Determine the [X, Y] coordinate at the center of the cell enclosing the given text.  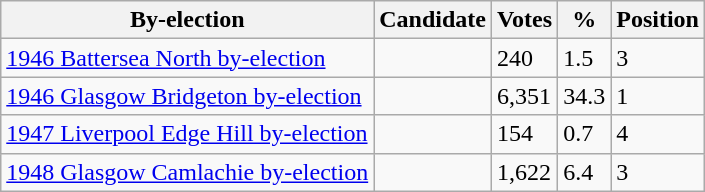
By-election [188, 20]
34.3 [584, 96]
1946 Glasgow Bridgeton by-election [188, 96]
1,622 [524, 172]
240 [524, 58]
6,351 [524, 96]
1946 Battersea North by-election [188, 58]
154 [524, 134]
% [584, 20]
1948 Glasgow Camlachie by-election [188, 172]
1.5 [584, 58]
1 [658, 96]
Candidate [433, 20]
0.7 [584, 134]
Votes [524, 20]
6.4 [584, 172]
4 [658, 134]
Position [658, 20]
1947 Liverpool Edge Hill by-election [188, 134]
